Determine the [x, y] coordinate at the center of the cell enclosing the given text.  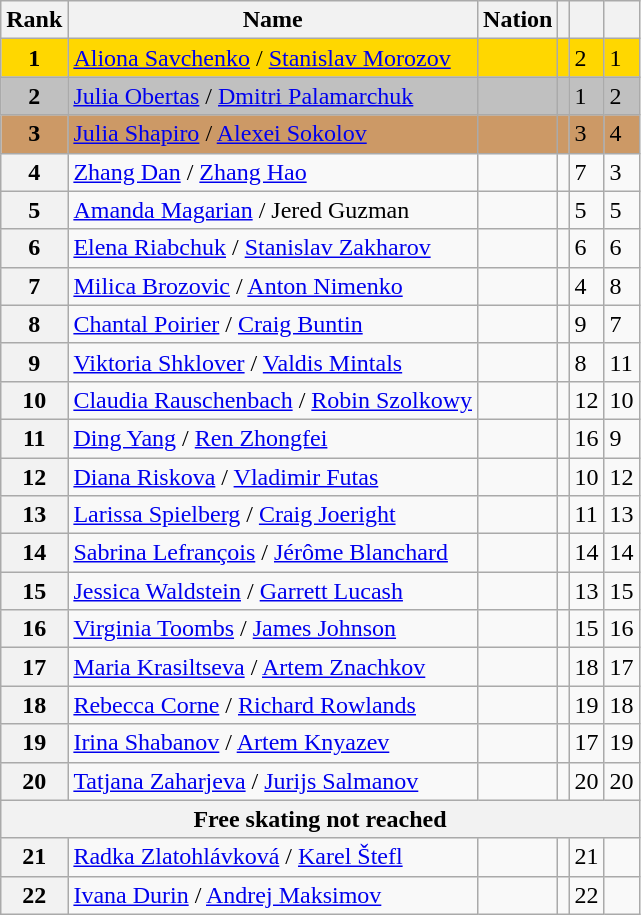
Julia Shapiro / Alexei Sokolov [273, 134]
Larissa Spielberg / Craig Joeright [273, 515]
Jessica Waldstein / Garrett Lucash [273, 591]
Elena Riabchuk / Stanislav Zakharov [273, 248]
Ivana Durin / Andrej Maksimov [273, 895]
Tatjana Zaharjeva / Jurijs Salmanov [273, 781]
Chantal Poirier / Craig Buntin [273, 324]
Rank [34, 20]
Ding Yang / Ren Zhongfei [273, 438]
Milica Brozovic / Anton Nimenko [273, 286]
Maria Krasiltseva / Artem Znachkov [273, 667]
Sabrina Lefrançois / Jérôme Blanchard [273, 553]
Diana Riskova / Vladimir Futas [273, 477]
Name [273, 20]
Aliona Savchenko / Stanislav Morozov [273, 58]
Viktoria Shklover / Valdis Mintals [273, 362]
Julia Obertas / Dmitri Palamarchuk [273, 96]
Amanda Magarian / Jered Guzman [273, 210]
Virginia Toombs / James Johnson [273, 629]
Rebecca Corne / Richard Rowlands [273, 705]
Nation [518, 20]
Free skating not reached [320, 819]
Zhang Dan / Zhang Hao [273, 172]
Claudia Rauschenbach / Robin Szolkowy [273, 400]
Irina Shabanov / Artem Knyazev [273, 743]
Radka Zlatohlávková / Karel Štefl [273, 857]
